Pinpoint the cell where the given text exists, returning its [X, Y] midpoint coordinate. 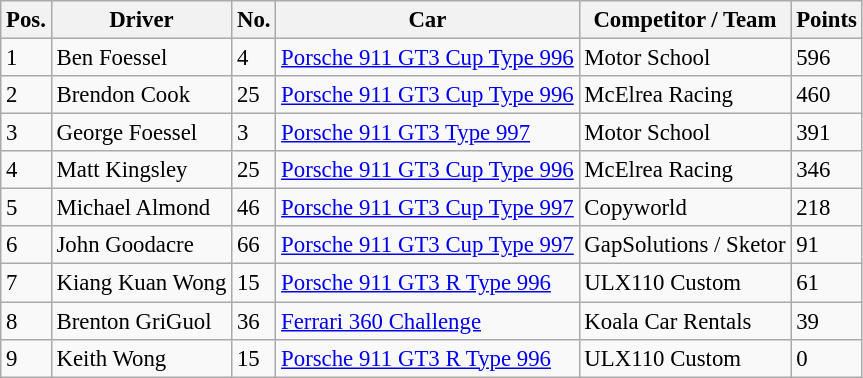
Copyworld [685, 208]
Brendon Cook [141, 95]
39 [826, 321]
460 [826, 95]
Driver [141, 20]
91 [826, 245]
Ben Foessel [141, 58]
36 [254, 321]
Keith Wong [141, 358]
596 [826, 58]
Competitor / Team [685, 20]
Porsche 911 GT3 Type 997 [428, 133]
No. [254, 20]
5 [26, 208]
Pos. [26, 20]
George Foessel [141, 133]
391 [826, 133]
7 [26, 283]
61 [826, 283]
Matt Kingsley [141, 170]
1 [26, 58]
6 [26, 245]
GapSolutions / Sketor [685, 245]
Michael Almond [141, 208]
Points [826, 20]
Car [428, 20]
0 [826, 358]
346 [826, 170]
Koala Car Rentals [685, 321]
66 [254, 245]
Ferrari 360 Challenge [428, 321]
46 [254, 208]
John Goodacre [141, 245]
9 [26, 358]
218 [826, 208]
Brenton GriGuol [141, 321]
Kiang Kuan Wong [141, 283]
8 [26, 321]
2 [26, 95]
